Find where the given text appears and provide that cell's center as (x, y) coordinate. 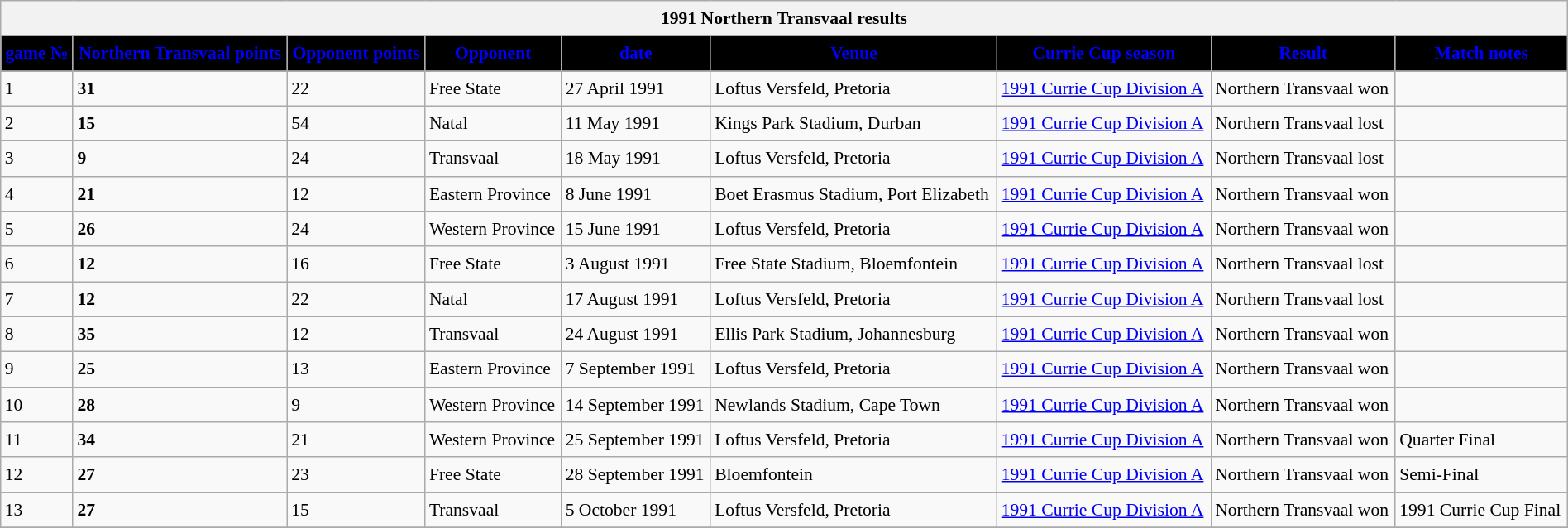
7 (37, 299)
Match notes (1481, 55)
3 (37, 159)
5 October 1991 (637, 511)
Northern Transvaal points (180, 55)
35 (180, 335)
date (637, 55)
6 (37, 264)
8 June 1991 (637, 195)
Opponent points (356, 55)
1991 Northern Transvaal results (784, 18)
Newlands Stadium, Cape Town (853, 405)
18 May 1991 (637, 159)
Ellis Park Stadium, Johannesburg (853, 335)
5 (37, 230)
16 (356, 264)
28 September 1991 (637, 476)
Result (1303, 55)
31 (180, 89)
14 September 1991 (637, 405)
15 June 1991 (637, 230)
7 September 1991 (637, 370)
8 (37, 335)
3 August 1991 (637, 264)
25 September 1991 (637, 440)
27 April 1991 (637, 89)
Bloemfontein (853, 476)
Currie Cup season (1104, 55)
4 (37, 195)
34 (180, 440)
1 (37, 89)
24 August 1991 (637, 335)
10 (37, 405)
Free State Stadium, Bloemfontein (853, 264)
Semi-Final (1481, 476)
11 May 1991 (637, 124)
game № (37, 55)
17 August 1991 (637, 299)
Venue (853, 55)
Kings Park Stadium, Durban (853, 124)
Quarter Final (1481, 440)
23 (356, 476)
11 (37, 440)
54 (356, 124)
Boet Erasmus Stadium, Port Elizabeth (853, 195)
25 (180, 370)
Opponent (493, 55)
26 (180, 230)
2 (37, 124)
1991 Currie Cup Final (1481, 511)
28 (180, 405)
